Capture the cell that displays the provided text and extract its [X, Y] central coordinate. 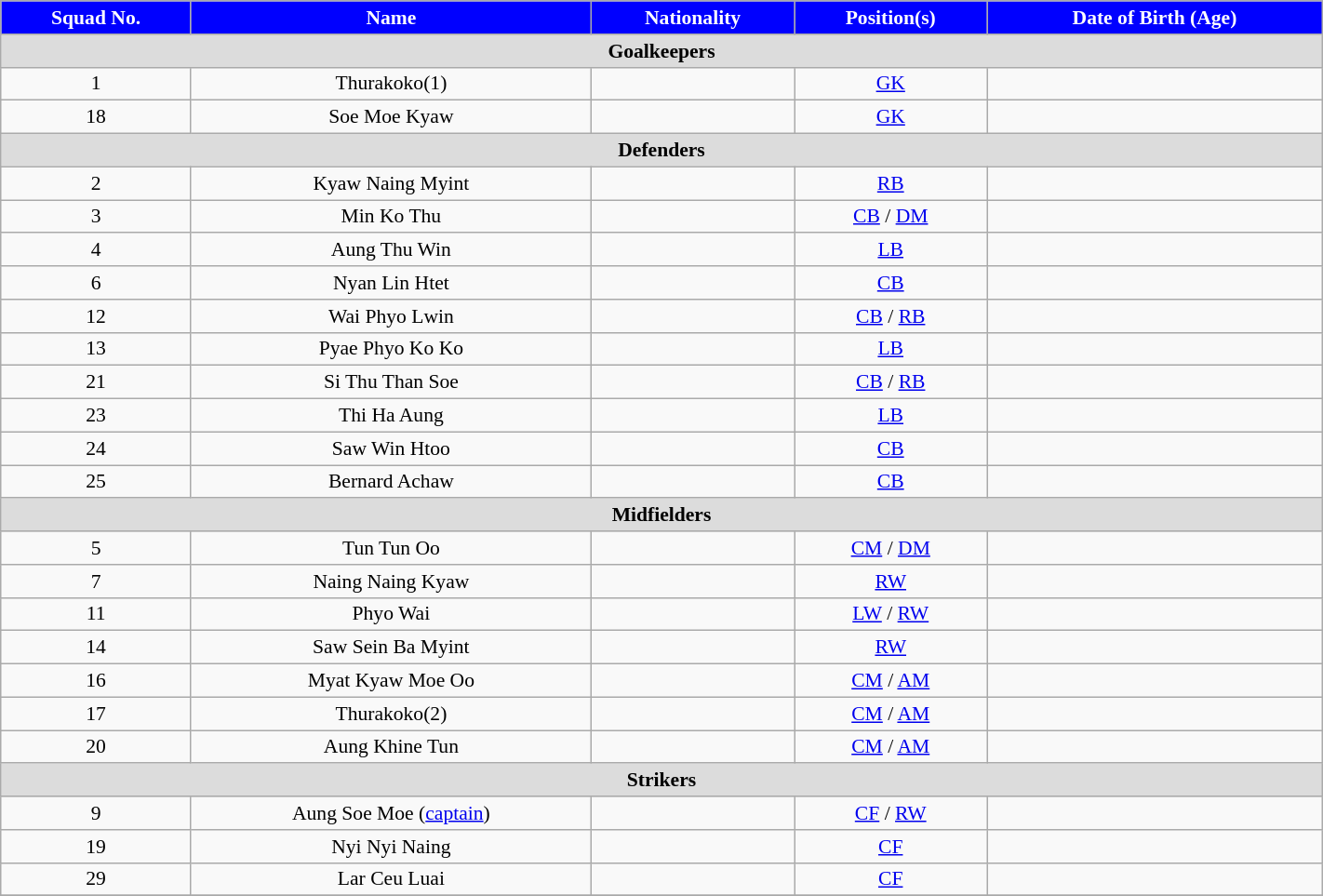
29 [97, 879]
1 [97, 84]
Name [391, 18]
Saw Sein Ba Myint [391, 648]
5 [97, 548]
Goalkeepers [661, 51]
7 [97, 582]
24 [97, 448]
18 [97, 117]
Pyae Phyo Ko Ko [391, 349]
Midfielders [661, 515]
20 [97, 747]
Position(s) [891, 18]
Nationality [692, 18]
2 [97, 183]
Wai Phyo Lwin [391, 316]
16 [97, 681]
Phyo Wai [391, 614]
4 [97, 250]
Tun Tun Oo [391, 548]
Defenders [661, 151]
Aung Soe Moe (captain) [391, 813]
23 [97, 416]
Soe Moe Kyaw [391, 117]
Thurakoko(2) [391, 714]
13 [97, 349]
19 [97, 847]
3 [97, 217]
Thi Ha Aung [391, 416]
Kyaw Naing Myint [391, 183]
Si Thu Than Soe [391, 382]
Aung Thu Win [391, 250]
17 [97, 714]
Bernard Achaw [391, 482]
14 [97, 648]
Thurakoko(1) [391, 84]
CF / RW [891, 813]
Lar Ceu Luai [391, 879]
Naing Naing Kyaw [391, 582]
Saw Win Htoo [391, 448]
9 [97, 813]
RB [891, 183]
LW / RW [891, 614]
6 [97, 283]
21 [97, 382]
25 [97, 482]
CM / DM [891, 548]
12 [97, 316]
Squad No. [97, 18]
Date of Birth (Age) [1156, 18]
11 [97, 614]
Nyan Lin Htet [391, 283]
Min Ko Thu [391, 217]
Myat Kyaw Moe Oo [391, 681]
Strikers [661, 781]
CB / DM [891, 217]
Nyi Nyi Naing [391, 847]
Aung Khine Tun [391, 747]
